Locate the cell with the specified text and output its [x, y] center coordinate. 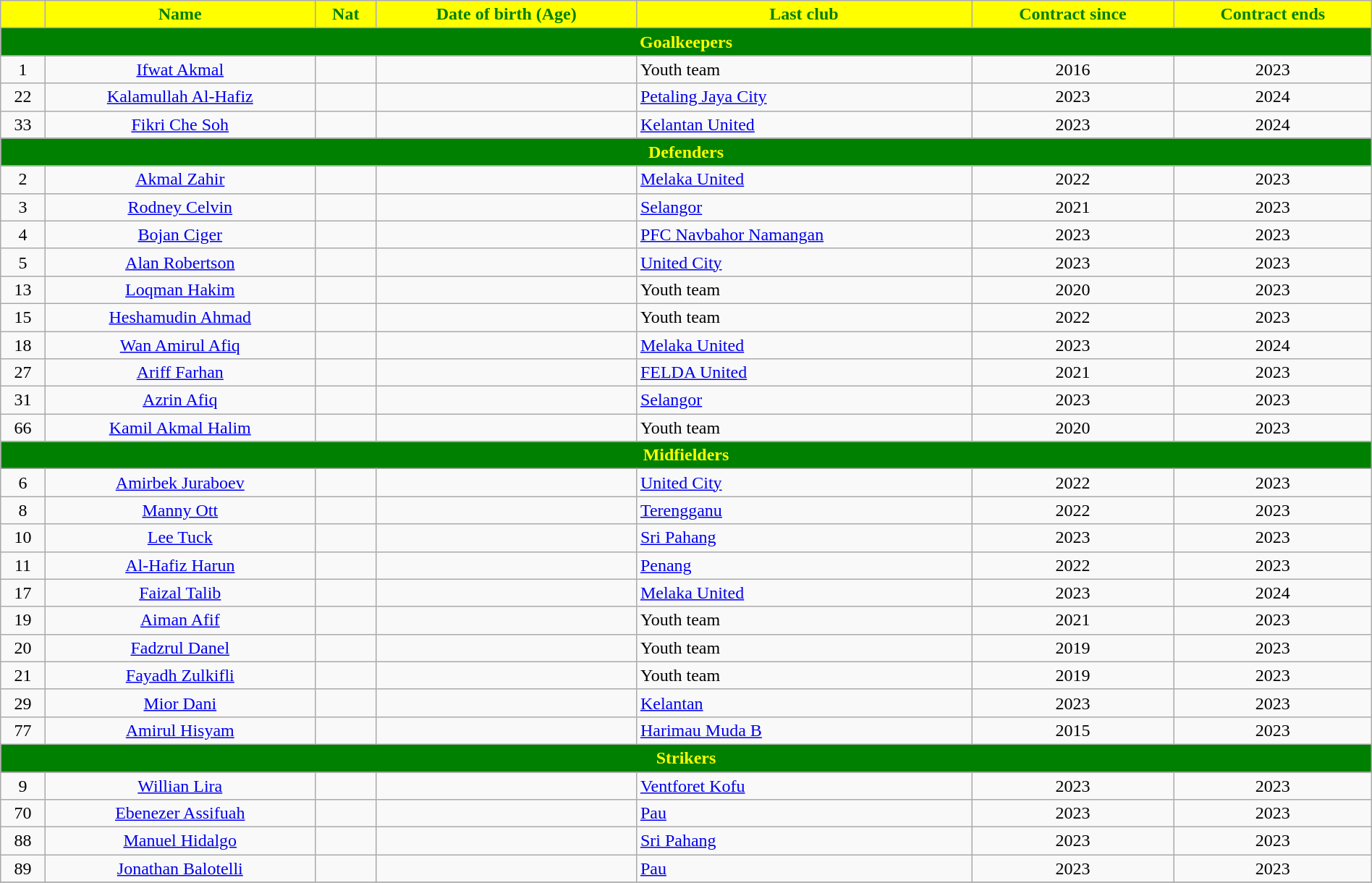
Kalamullah Al-Hafiz [179, 97]
15 [23, 317]
Kelantan [803, 703]
1 [23, 69]
Nat [346, 14]
Goalkeepers [686, 42]
Mior Dani [179, 703]
66 [23, 428]
Jonathan Balotelli [179, 869]
5 [23, 262]
3 [23, 207]
10 [23, 538]
Fayadh Zulkifli [179, 675]
Penang [803, 565]
19 [23, 620]
31 [23, 400]
2 [23, 179]
Alan Robertson [179, 262]
2015 [1073, 730]
Date of birth (Age) [507, 14]
Loqman Hakim [179, 290]
Al-Hafiz Harun [179, 565]
Willian Lira [179, 785]
Amirul Hisyam [179, 730]
Heshamudin Ahmad [179, 317]
Last club [803, 14]
FELDA United [803, 373]
Bojan Ciger [179, 235]
Contract ends [1272, 14]
Ariff Farhan [179, 373]
Lee Tuck [179, 538]
Strikers [686, 758]
Manuel Hidalgo [179, 841]
Akmal Zahir [179, 179]
11 [23, 565]
27 [23, 373]
2016 [1073, 69]
Azrin Afiq [179, 400]
70 [23, 814]
22 [23, 97]
Rodney Celvin [179, 207]
Amirbek Juraboev [179, 483]
Midfielders [686, 455]
21 [23, 675]
Faizal Talib [179, 593]
Fadzrul Danel [179, 648]
Name [179, 14]
Contract since [1073, 14]
17 [23, 593]
Ifwat Akmal [179, 69]
Kamil Akmal Halim [179, 428]
Ventforet Kofu [803, 785]
Defenders [686, 152]
PFC Navbahor Namangan [803, 235]
Aiman Afif [179, 620]
Ebenezer Assifuah [179, 814]
Manny Ott [179, 510]
20 [23, 648]
Petaling Jaya City [803, 97]
Terengganu [803, 510]
33 [23, 124]
77 [23, 730]
9 [23, 785]
18 [23, 345]
29 [23, 703]
8 [23, 510]
Wan Amirul Afiq [179, 345]
Fikri Che Soh [179, 124]
4 [23, 235]
89 [23, 869]
88 [23, 841]
Kelantan United [803, 124]
6 [23, 483]
13 [23, 290]
Harimau Muda B [803, 730]
